Locate the cell with the specified text and output its (x, y) center coordinate. 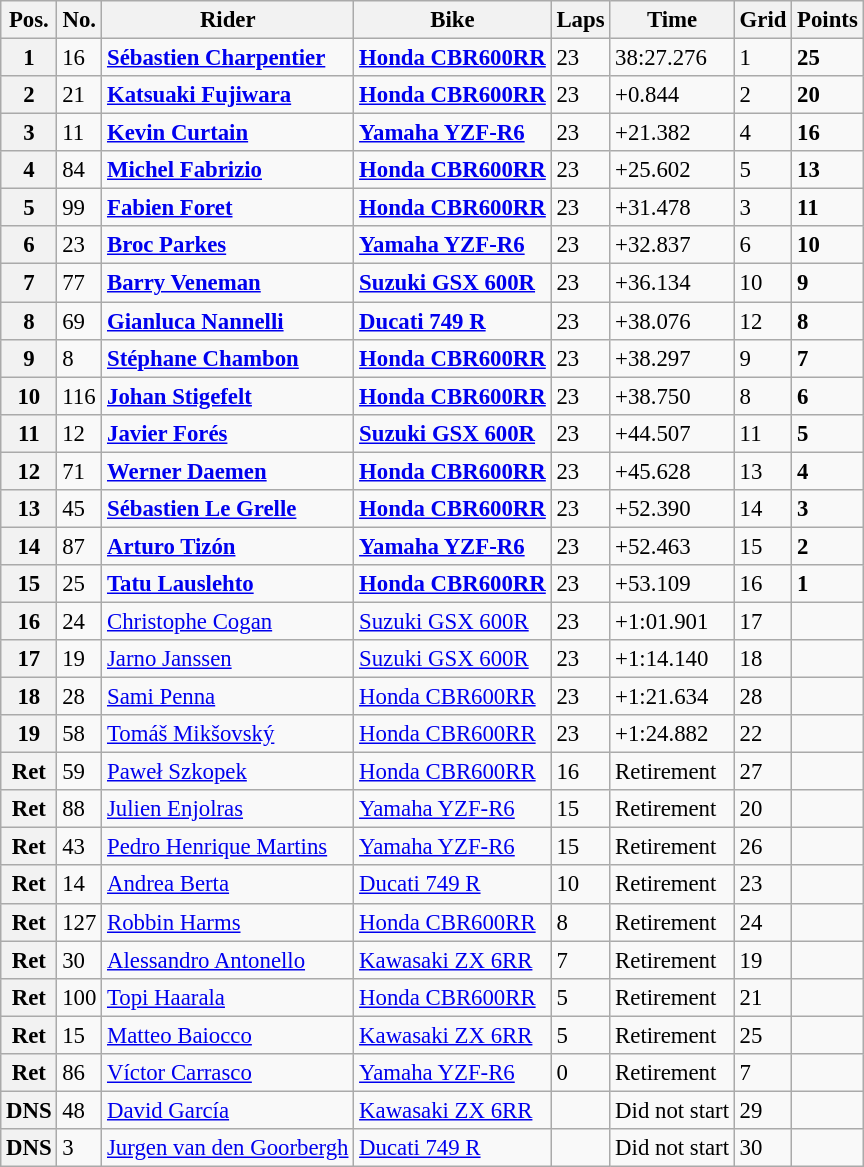
99 (80, 208)
+38.076 (672, 321)
+52.463 (672, 546)
Stéphane Chambon (228, 358)
Werner Daemen (228, 471)
+38.297 (672, 358)
100 (80, 997)
+53.109 (672, 584)
Javier Forés (228, 433)
Pos. (29, 20)
Gianluca Nannelli (228, 321)
Tomáš Mikšovský (228, 734)
Bike (452, 20)
Arturo Tizón (228, 546)
Pedro Henrique Martins (228, 847)
Víctor Carrasco (228, 1073)
69 (80, 321)
No. (80, 20)
86 (80, 1073)
Andrea Berta (228, 885)
+25.602 (672, 170)
Rider (228, 20)
27 (762, 772)
Kevin Curtain (228, 133)
22 (762, 734)
Johan Stigefelt (228, 396)
77 (80, 283)
Grid (762, 20)
45 (80, 509)
+1:14.140 (672, 659)
Sami Penna (228, 697)
+38.750 (672, 396)
+1:24.882 (672, 734)
+31.478 (672, 208)
Sébastien Le Grelle (228, 509)
Robbin Harms (228, 922)
+44.507 (672, 433)
+36.134 (672, 283)
Topi Haarala (228, 997)
Points (828, 20)
48 (80, 1110)
Jarno Janssen (228, 659)
+52.390 (672, 509)
Jurgen van den Goorbergh (228, 1148)
116 (80, 396)
43 (80, 847)
0 (580, 1073)
Barry Veneman (228, 283)
26 (762, 847)
127 (80, 922)
Sébastien Charpentier (228, 58)
Paweł Szkopek (228, 772)
+0.844 (672, 95)
87 (80, 546)
Time (672, 20)
+1:01.901 (672, 621)
+1:21.634 (672, 697)
Matteo Baiocco (228, 1035)
Alessandro Antonello (228, 960)
Laps (580, 20)
29 (762, 1110)
88 (80, 809)
+21.382 (672, 133)
84 (80, 170)
+45.628 (672, 471)
Michel Fabrizio (228, 170)
Katsuaki Fujiwara (228, 95)
David García (228, 1110)
Tatu Lauslehto (228, 584)
58 (80, 734)
Fabien Foret (228, 208)
Broc Parkes (228, 245)
+32.837 (672, 245)
Christophe Cogan (228, 621)
Julien Enjolras (228, 809)
71 (80, 471)
38:27.276 (672, 58)
59 (80, 772)
